For the text-containing cell, return its midpoint in [x, y] coordinate format. 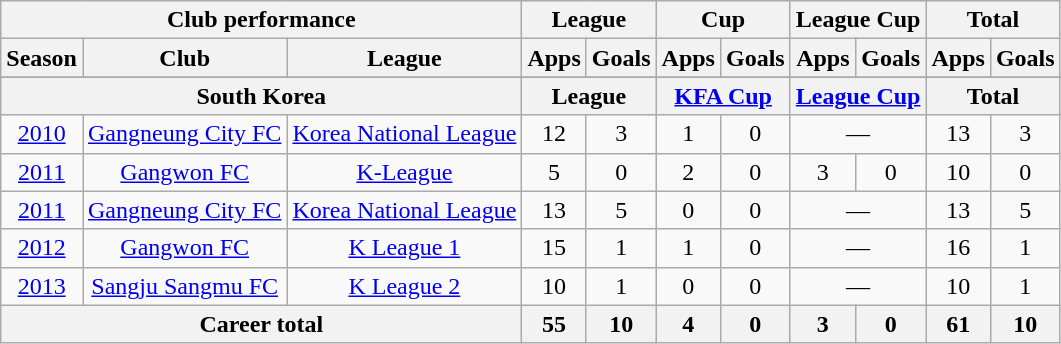
2 [688, 172]
55 [554, 324]
KFA Cup [723, 96]
Club performance [262, 20]
4 [688, 324]
Sangju Sangmu FC [184, 286]
Cup [723, 20]
Club [184, 58]
15 [554, 248]
61 [958, 324]
2010 [42, 134]
2013 [42, 286]
2012 [42, 248]
Season [42, 58]
K League 1 [404, 248]
12 [554, 134]
K-League [404, 172]
16 [958, 248]
Career total [262, 324]
K League 2 [404, 286]
South Korea [262, 96]
